Return the [X, Y] coordinate for the center point of the cell that contains the specified text.  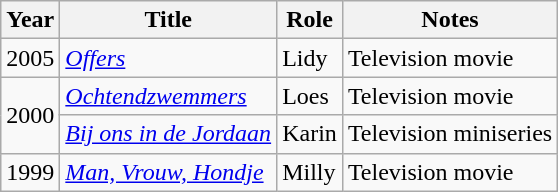
Offers [168, 58]
Karin [310, 134]
1999 [30, 172]
Milly [310, 172]
Lidy [310, 58]
Role [310, 20]
Man, Vrouw, Hondje [168, 172]
Bij ons in de Jordaan [168, 134]
Television miniseries [450, 134]
Ochtendzwemmers [168, 96]
Title [168, 20]
Loes [310, 96]
2005 [30, 58]
Notes [450, 20]
2000 [30, 115]
Year [30, 20]
